Identify which cell holds the provided text, then report its (X, Y) central coordinate. 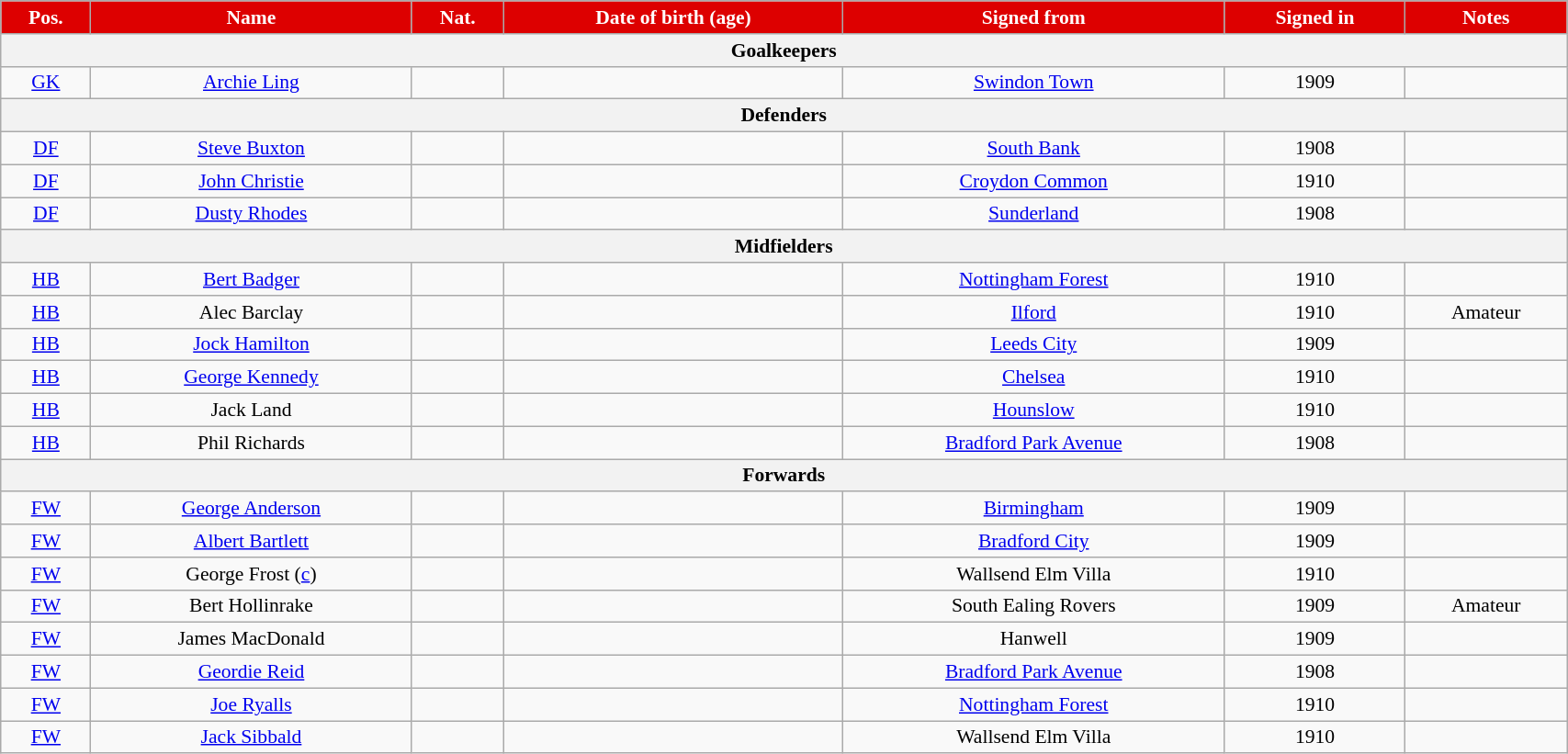
George Frost (c) (252, 574)
Date of birth (age) (674, 17)
Steve Buxton (252, 149)
Bert Badger (252, 279)
Midfielders (784, 247)
Birmingham (1033, 509)
Jack Land (252, 411)
Defenders (784, 116)
Notes (1486, 17)
Dusty Rhodes (252, 214)
Goalkeepers (784, 51)
Chelsea (1033, 377)
George Anderson (252, 509)
Jack Sibbald (252, 737)
Croydon Common (1033, 181)
George Kennedy (252, 377)
Signed in (1315, 17)
Sunderland (1033, 214)
Bert Hollinrake (252, 606)
Hanwell (1033, 639)
Alec Barclay (252, 312)
Nat. (457, 17)
Leeds City (1033, 344)
John Christie (252, 181)
Signed from (1033, 17)
Albert Bartlett (252, 541)
South Ealing Rovers (1033, 606)
James MacDonald (252, 639)
Bradford City (1033, 541)
Archie Ling (252, 83)
Forwards (784, 476)
Hounslow (1033, 411)
GK (46, 83)
Phil Richards (252, 443)
Jock Hamilton (252, 344)
Name (252, 17)
Pos. (46, 17)
Joe Ryalls (252, 704)
Ilford (1033, 312)
Geordie Reid (252, 672)
South Bank (1033, 149)
Swindon Town (1033, 83)
